From the cell containing the given text, extract its center point as [x, y] coordinate. 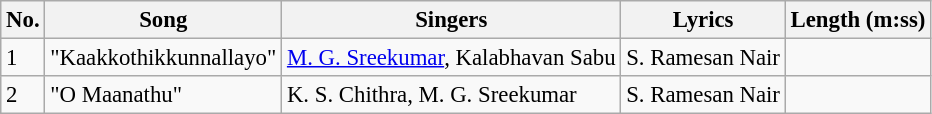
2 [23, 95]
Song [164, 20]
"Kaakkothikkunnallayo" [164, 58]
K. S. Chithra, M. G. Sreekumar [452, 95]
Lyrics [703, 20]
"O Maanathu" [164, 95]
Singers [452, 20]
M. G. Sreekumar, Kalabhavan Sabu [452, 58]
No. [23, 20]
1 [23, 58]
Length (m:ss) [858, 20]
